Identify which cell holds the provided text, then report its (x, y) central coordinate. 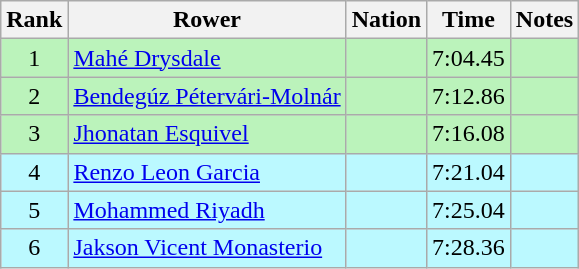
7:25.04 (469, 210)
4 (34, 172)
1 (34, 58)
Time (469, 20)
Renzo Leon Garcia (207, 172)
Notes (544, 20)
Rower (207, 20)
7:04.45 (469, 58)
7:12.86 (469, 96)
7:28.36 (469, 248)
6 (34, 248)
7:21.04 (469, 172)
7:16.08 (469, 134)
Nation (386, 20)
Mohammed Riyadh (207, 210)
Jhonatan Esquivel (207, 134)
Jakson Vicent Monasterio (207, 248)
3 (34, 134)
Rank (34, 20)
2 (34, 96)
Bendegúz Pétervári-Molnár (207, 96)
Mahé Drysdale (207, 58)
5 (34, 210)
